Search for the cell housing the specified text and yield its [X, Y] center coordinate. 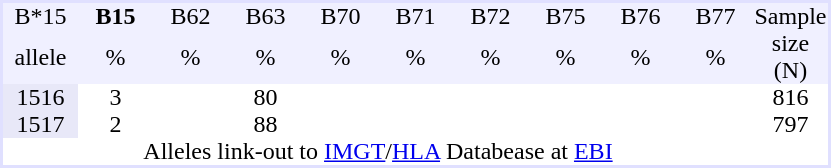
1517 [40, 124]
797 [790, 124]
B*15 [40, 16]
B62 [190, 16]
B76 [640, 16]
B71 [416, 16]
816 [790, 98]
size (N) [790, 57]
B72 [490, 16]
3 [116, 98]
80 [266, 98]
B70 [340, 16]
allele [40, 57]
B63 [266, 16]
B15 [116, 16]
2 [116, 124]
1516 [40, 98]
Sample [790, 16]
Alleles link-out to IMGT/HLA Databease at EBI [378, 152]
B77 [716, 16]
B75 [566, 16]
88 [266, 124]
